Return the (x, y) coordinate for the center point of the cell that contains the specified text.  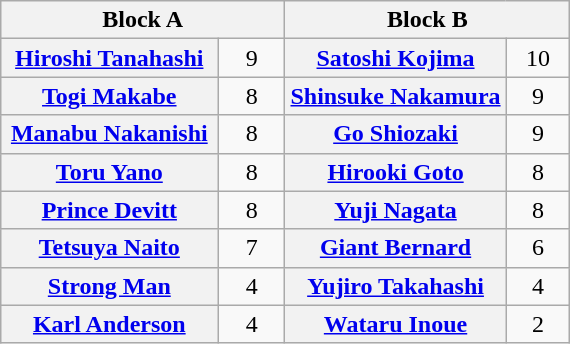
7 (252, 248)
Satoshi Kojima (396, 58)
Toru Yano (109, 172)
10 (538, 58)
Manabu Nakanishi (109, 134)
6 (538, 248)
Togi Makabe (109, 96)
Tetsuya Naito (109, 248)
Karl Anderson (109, 324)
Strong Man (109, 286)
Hiroshi Tanahashi (109, 58)
Go Shiozaki (396, 134)
Prince Devitt (109, 210)
2 (538, 324)
Yujiro Takahashi (396, 286)
Giant Bernard (396, 248)
Hirooki Goto (396, 172)
Block A (142, 20)
Yuji Nagata (396, 210)
Shinsuke Nakamura (396, 96)
Block B (428, 20)
Wataru Inoue (396, 324)
